Scan for the cell matching the given text and deliver its (x, y) coordinate at center. 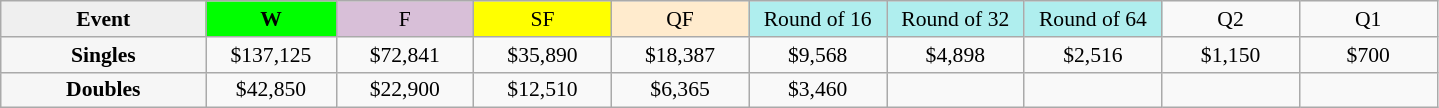
SF (543, 19)
$72,841 (405, 55)
$1,150 (1231, 55)
$22,900 (405, 90)
$42,850 (271, 90)
Round of 32 (955, 19)
F (405, 19)
$12,510 (543, 90)
Doubles (104, 90)
$18,387 (680, 55)
Round of 64 (1093, 19)
$700 (1368, 55)
$4,898 (955, 55)
QF (680, 19)
$6,365 (680, 90)
Round of 16 (818, 19)
Q1 (1368, 19)
$3,460 (818, 90)
$2,516 (1093, 55)
Event (104, 19)
Singles (104, 55)
Q2 (1231, 19)
$35,890 (543, 55)
W (271, 19)
$137,125 (271, 55)
$9,568 (818, 55)
